Extract the [x, y] coordinate from the center of the cell holding the provided text.  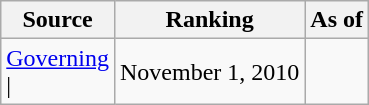
Governing| [58, 72]
As of [337, 20]
November 1, 2010 [209, 72]
Source [58, 20]
Ranking [209, 20]
